Pinpoint the cell where the given text exists, returning its (x, y) midpoint coordinate. 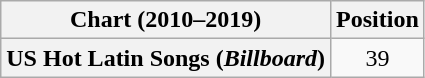
39 (378, 58)
US Hot Latin Songs (Billboard) (166, 58)
Chart (2010–2019) (166, 20)
Position (378, 20)
